Scan for the cell matching the given text and deliver its [x, y] coordinate at center. 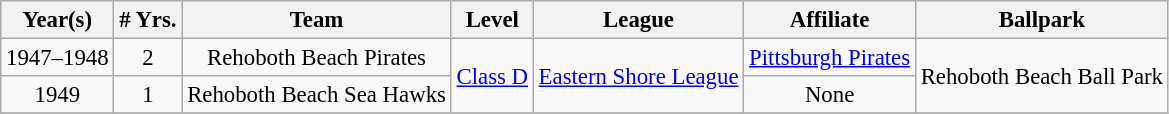
Affiliate [830, 20]
# Yrs. [148, 20]
Pittsburgh Pirates [830, 58]
None [830, 95]
1 [148, 95]
Year(s) [58, 20]
2 [148, 58]
Level [492, 20]
1949 [58, 95]
League [638, 20]
Class D [492, 76]
1947–1948 [58, 58]
Eastern Shore League [638, 76]
Ballpark [1042, 20]
Rehoboth Beach Ball Park [1042, 76]
Team [316, 20]
Rehoboth Beach Pirates [316, 58]
Rehoboth Beach Sea Hawks [316, 95]
